Capture the cell that displays the provided text and extract its (x, y) central coordinate. 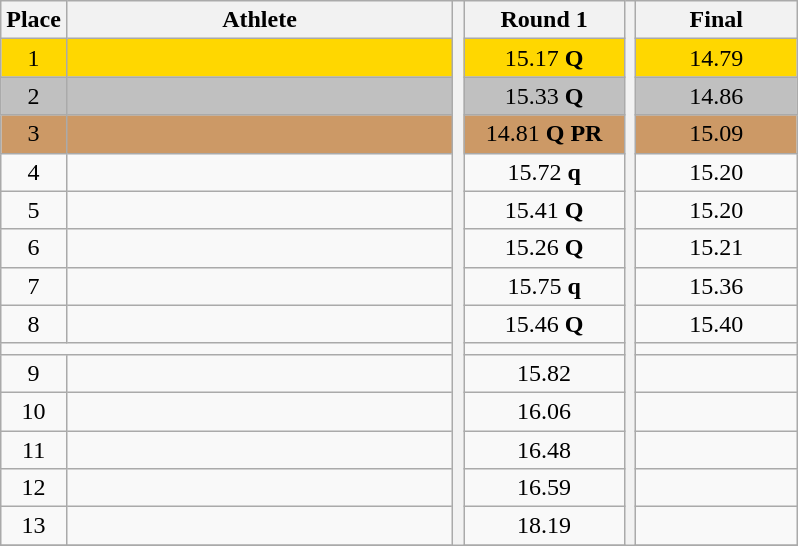
15.41 Q (544, 210)
4 (34, 172)
3 (34, 134)
8 (34, 324)
15.40 (716, 324)
18.19 (544, 526)
15.17 Q (544, 58)
12 (34, 488)
16.06 (544, 411)
9 (34, 373)
15.21 (716, 248)
11 (34, 449)
6 (34, 248)
16.48 (544, 449)
15.33 Q (544, 96)
14.81 Q PR (544, 134)
1 (34, 58)
15.36 (716, 286)
Place (34, 20)
15.46 Q (544, 324)
15.09 (716, 134)
Round 1 (544, 20)
2 (34, 96)
15.72 q (544, 172)
15.82 (544, 373)
14.79 (716, 58)
10 (34, 411)
Final (716, 20)
13 (34, 526)
14.86 (716, 96)
16.59 (544, 488)
Athlete (259, 20)
7 (34, 286)
15.26 Q (544, 248)
15.75 q (544, 286)
5 (34, 210)
